For the text-containing cell, return its midpoint in [X, Y] coordinate format. 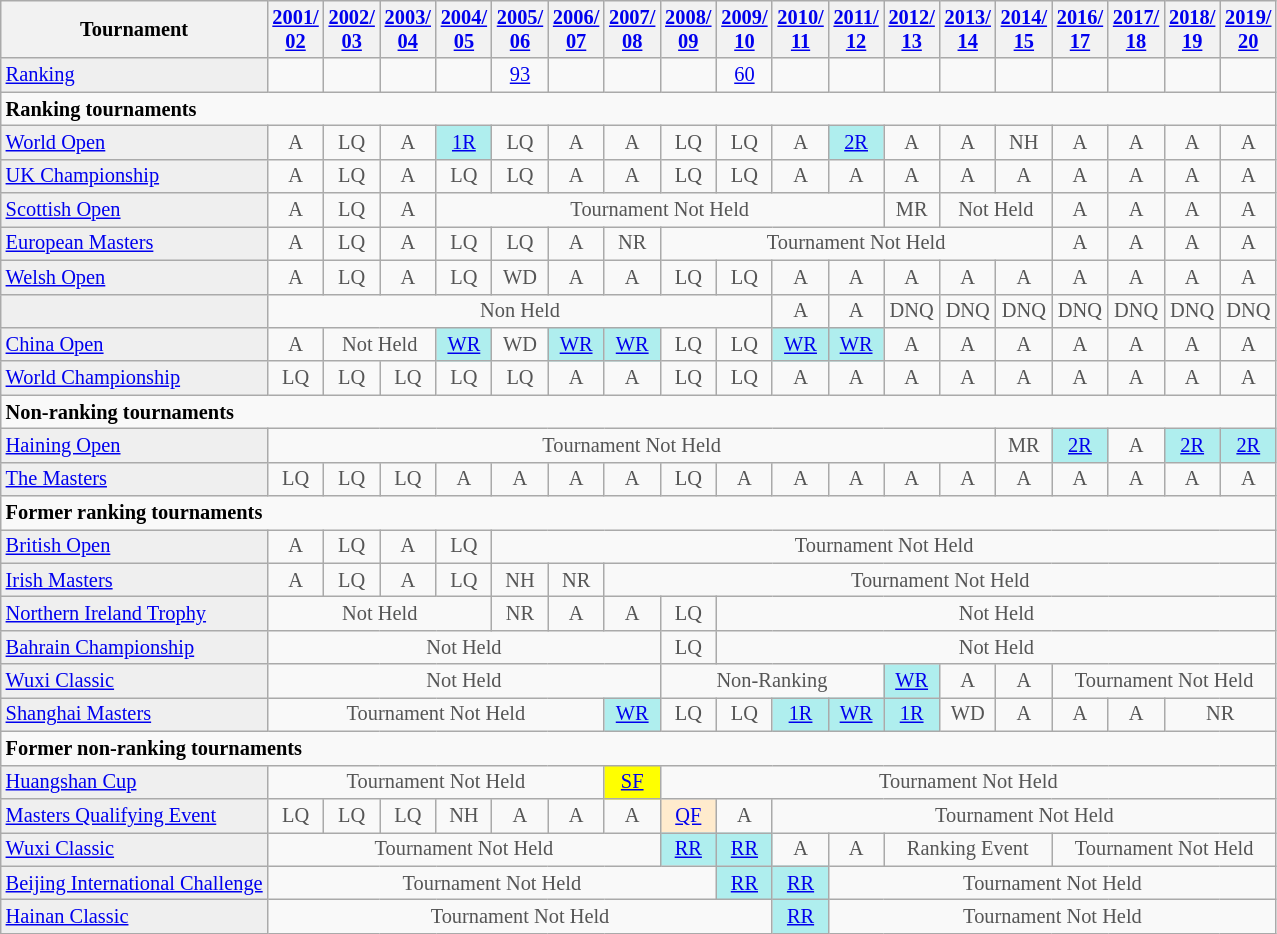
2004/05 [464, 29]
2017/18 [1136, 29]
60 [744, 75]
Non-Ranking [772, 681]
SF [632, 782]
Huangshan Cup [134, 782]
The Masters [134, 479]
2018/19 [1192, 29]
2014/15 [1024, 29]
2001/02 [295, 29]
2013/14 [968, 29]
Ranking [134, 75]
QF [688, 815]
Ranking Event [968, 849]
Beijing International Challenge [134, 883]
2007/08 [632, 29]
UK Championship [134, 176]
Non-ranking tournaments [639, 412]
Northern Ireland Trophy [134, 613]
93 [520, 75]
Scottish Open [134, 210]
China Open [134, 344]
Tournament [134, 29]
2011/12 [856, 29]
Welsh Open [134, 277]
Bahrain Championship [134, 647]
2016/17 [1080, 29]
Non Held [520, 311]
Ranking tournaments [639, 109]
Former ranking tournaments [639, 513]
2019/20 [1248, 29]
2005/06 [520, 29]
2006/07 [576, 29]
Shanghai Masters [134, 714]
Masters Qualifying Event [134, 815]
Former non-ranking tournaments [639, 748]
2009/10 [744, 29]
2002/03 [352, 29]
World Championship [134, 378]
Haining Open [134, 445]
Hainan Classic [134, 916]
2003/04 [408, 29]
2012/13 [912, 29]
European Masters [134, 243]
World Open [134, 142]
Irish Masters [134, 580]
British Open [134, 546]
2008/09 [688, 29]
2010/11 [800, 29]
